Scan for the cell matching the given text and deliver its (x, y) coordinate at center. 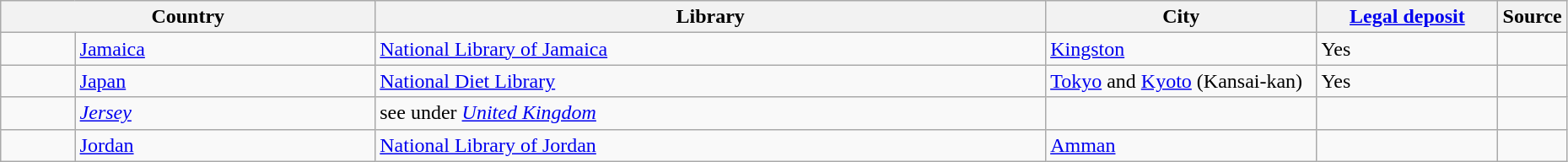
Japan (225, 81)
Library (710, 17)
National Library of Jordan (710, 145)
Jamaica (225, 49)
Tokyo and Kyoto (Kansai-kan) (1181, 81)
see under United Kingdom (710, 113)
National Diet Library (710, 81)
Country (188, 17)
Source (1532, 17)
Jersey (225, 113)
City (1181, 17)
Legal deposit (1407, 17)
Kingston (1181, 49)
Jordan (225, 145)
Amman (1181, 145)
National Library of Jamaica (710, 49)
